Find where the given text appears and provide that cell's center as (x, y) coordinate. 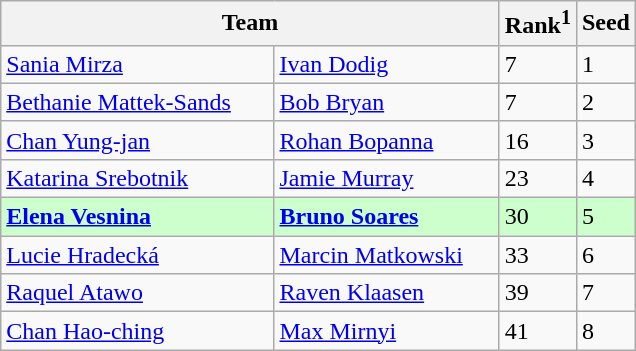
1 (606, 64)
Raven Klaasen (386, 293)
Marcin Matkowski (386, 255)
5 (606, 217)
2 (606, 102)
Sania Mirza (138, 64)
6 (606, 255)
Lucie Hradecká (138, 255)
Chan Hao-ching (138, 331)
Elena Vesnina (138, 217)
33 (538, 255)
Katarina Srebotnik (138, 178)
3 (606, 140)
Max Mirnyi (386, 331)
8 (606, 331)
30 (538, 217)
41 (538, 331)
39 (538, 293)
Raquel Atawo (138, 293)
16 (538, 140)
Bruno Soares (386, 217)
Jamie Murray (386, 178)
23 (538, 178)
Ivan Dodig (386, 64)
Chan Yung-jan (138, 140)
Seed (606, 24)
Bethanie Mattek-Sands (138, 102)
4 (606, 178)
Rohan Bopanna (386, 140)
Rank1 (538, 24)
Bob Bryan (386, 102)
Team (250, 24)
